Extract the (x, y) coordinate from the center of the cell holding the provided text.  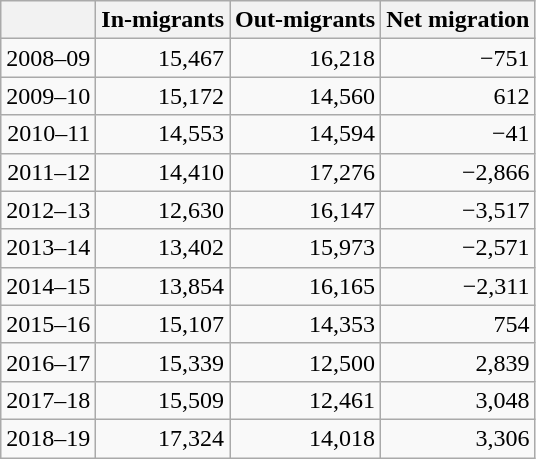
2018–19 (48, 438)
15,467 (163, 58)
In-migrants (163, 20)
2013–14 (48, 248)
3,048 (458, 400)
Net migration (458, 20)
2011–12 (48, 172)
2,839 (458, 362)
13,854 (163, 286)
2014–15 (48, 286)
15,509 (163, 400)
14,594 (306, 134)
−2,571 (458, 248)
15,973 (306, 248)
2015–16 (48, 324)
16,165 (306, 286)
2008–09 (48, 58)
15,172 (163, 96)
17,324 (163, 438)
−3,517 (458, 210)
12,500 (306, 362)
14,560 (306, 96)
754 (458, 324)
14,353 (306, 324)
16,147 (306, 210)
2017–18 (48, 400)
14,018 (306, 438)
−2,866 (458, 172)
2009–10 (48, 96)
2012–13 (48, 210)
2010–11 (48, 134)
612 (458, 96)
12,461 (306, 400)
12,630 (163, 210)
13,402 (163, 248)
16,218 (306, 58)
15,107 (163, 324)
15,339 (163, 362)
Out-migrants (306, 20)
14,410 (163, 172)
14,553 (163, 134)
−751 (458, 58)
−41 (458, 134)
3,306 (458, 438)
2016–17 (48, 362)
17,276 (306, 172)
−2,311 (458, 286)
